Return the [X, Y] coordinate for the center point of the cell that contains the specified text.  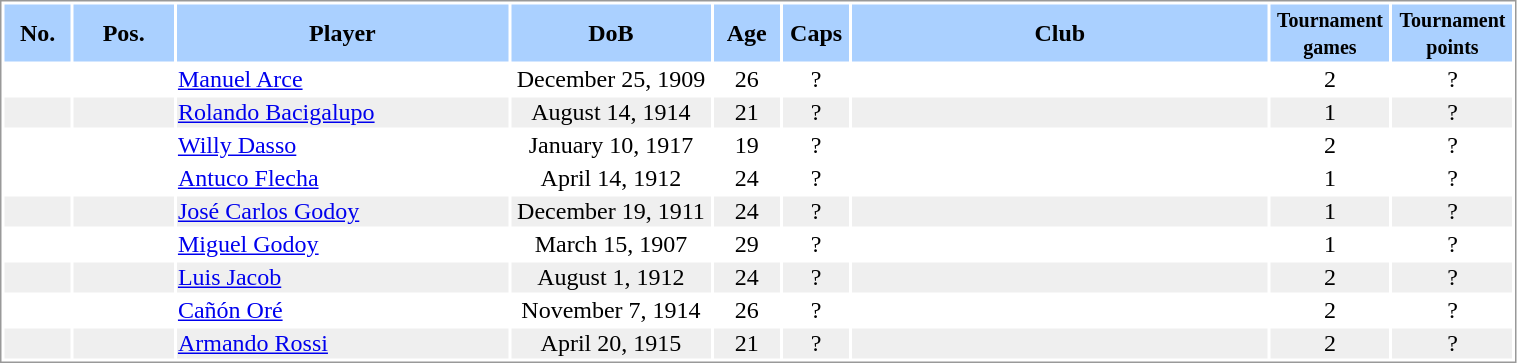
Armando Rossi [342, 343]
April 20, 1915 [610, 343]
Miguel Godoy [342, 245]
Cañón Oré [342, 311]
Caps [816, 32]
Manuel Arce [342, 79]
December 25, 1909 [610, 79]
April 14, 1912 [610, 179]
Club [1060, 32]
José Carlos Godoy [342, 211]
Tournamentpoints [1453, 32]
No. [37, 32]
29 [747, 245]
Willy Dasso [342, 145]
Antuco Flecha [342, 179]
December 19, 1911 [610, 211]
Age [747, 32]
Rolando Bacigalupo [342, 113]
August 1, 1912 [610, 277]
August 14, 1914 [610, 113]
January 10, 1917 [610, 145]
19 [747, 145]
DoB [610, 32]
March 15, 1907 [610, 245]
Luis Jacob [342, 277]
Tournamentgames [1330, 32]
November 7, 1914 [610, 311]
Player [342, 32]
Pos. [124, 32]
